Output the (x, y) coordinate of the center of the cell containing the given text.  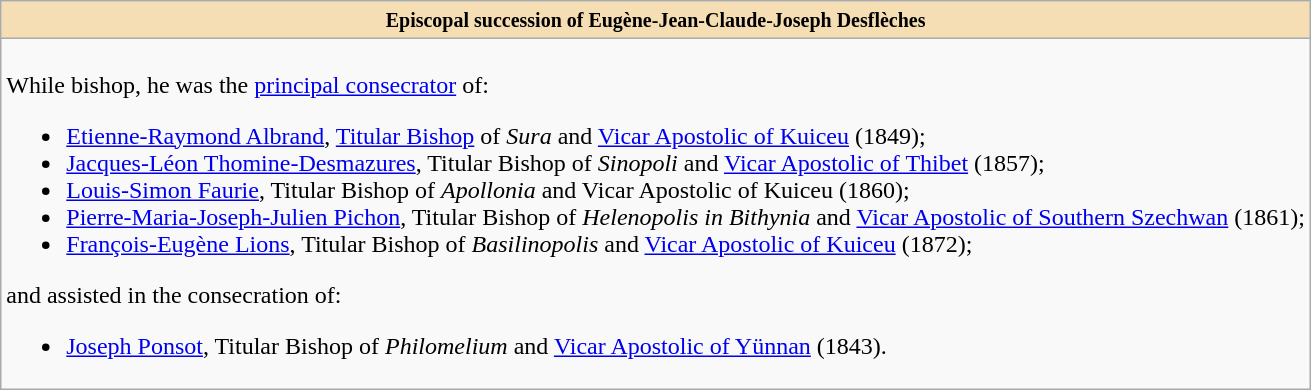
Episcopal succession of Eugène-Jean-Claude-Joseph Desflèches (656, 20)
